Determine the (X, Y) coordinate at the center of the cell enclosing the given text.  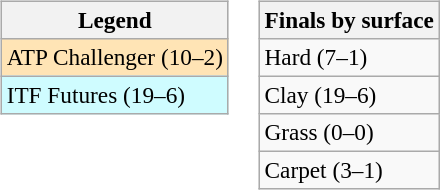
Legend (114, 20)
Finals by surface (349, 20)
Grass (0–0) (349, 133)
Hard (7–1) (349, 57)
Carpet (3–1) (349, 171)
ATP Challenger (10–2) (114, 57)
ITF Futures (19–6) (114, 95)
Clay (19–6) (349, 95)
